Capture the cell that displays the provided text and extract its [X, Y] central coordinate. 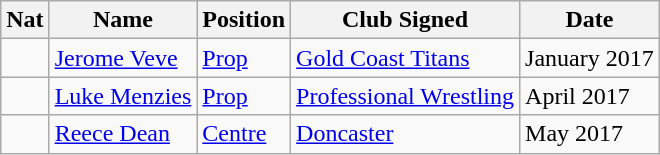
Gold Coast Titans [406, 58]
Date [590, 20]
Doncaster [406, 134]
Reece Dean [123, 134]
Club Signed [406, 20]
May 2017 [590, 134]
Nat [25, 20]
Position [244, 20]
Jerome Veve [123, 58]
April 2017 [590, 96]
Professional Wrestling [406, 96]
January 2017 [590, 58]
Luke Menzies [123, 96]
Centre [244, 134]
Name [123, 20]
